Capture the cell that displays the provided text and extract its [x, y] central coordinate. 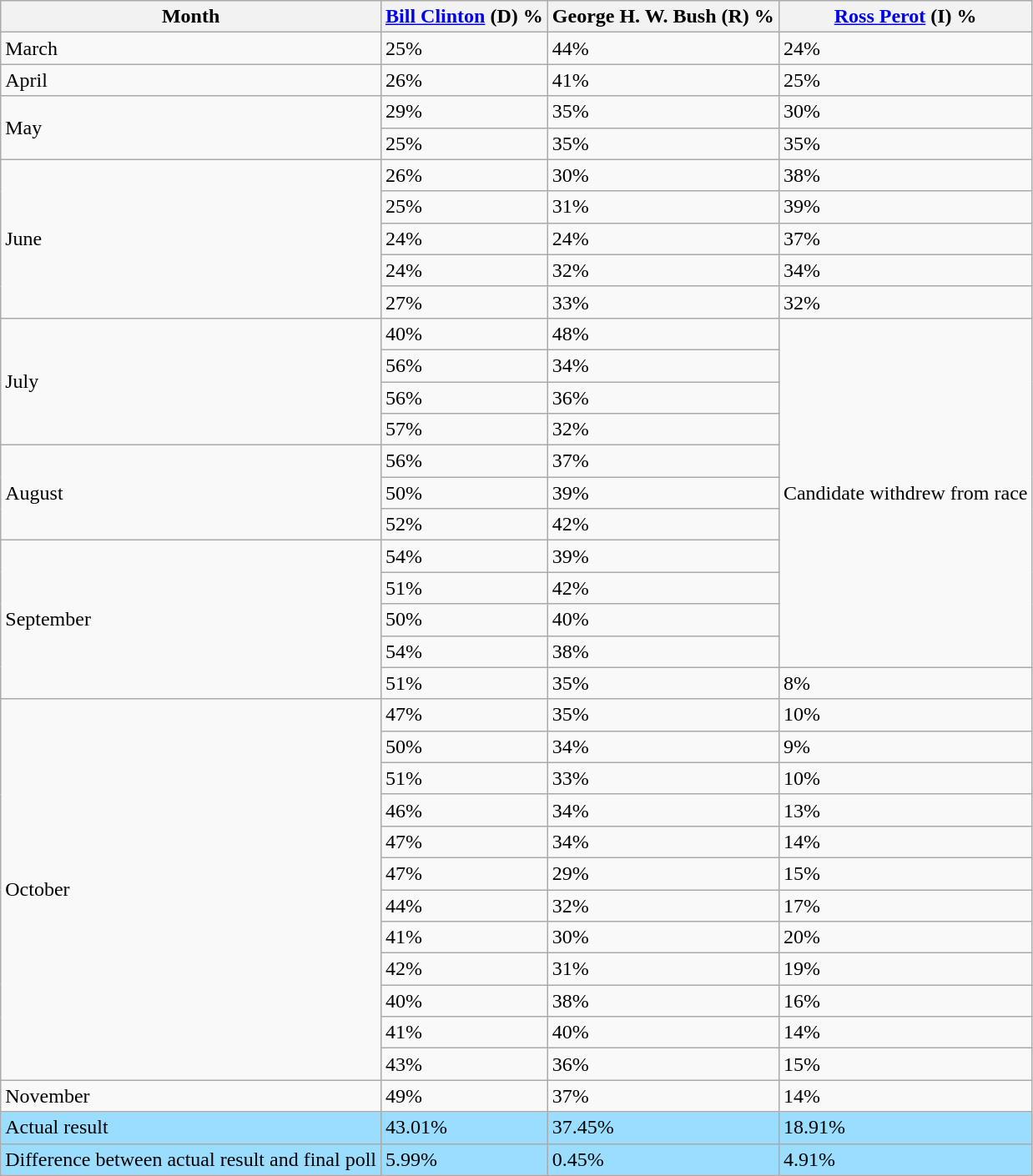
48% [663, 334]
37.45% [663, 1128]
43.01% [465, 1128]
July [191, 381]
49% [465, 1096]
March [191, 48]
October [191, 889]
57% [465, 430]
4.91% [905, 1159]
20% [905, 937]
November [191, 1096]
9% [905, 746]
June [191, 239]
46% [465, 810]
May [191, 128]
8% [905, 683]
Candidate withdrew from race [905, 492]
19% [905, 969]
September [191, 620]
April [191, 80]
Difference between actual result and final poll [191, 1159]
George H. W. Bush (R) % [663, 17]
0.45% [663, 1159]
27% [465, 302]
August [191, 493]
Ross Perot (I) % [905, 17]
43% [465, 1064]
Actual result [191, 1128]
5.99% [465, 1159]
16% [905, 1001]
52% [465, 525]
17% [905, 905]
18.91% [905, 1128]
Month [191, 17]
Bill Clinton (D) % [465, 17]
13% [905, 810]
